Return the [X, Y] coordinate for the center point of the cell that contains the specified text.  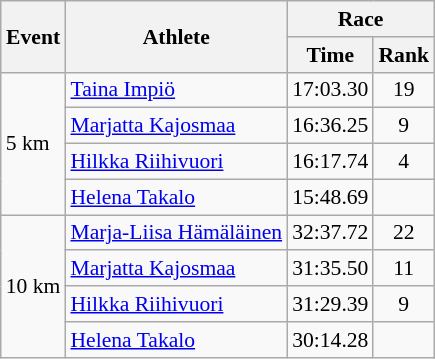
22 [404, 233]
10 km [34, 286]
Athlete [176, 36]
16:36.25 [330, 126]
Event [34, 36]
31:29.39 [330, 304]
Race [360, 19]
30:14.28 [330, 340]
15:48.69 [330, 197]
Marja-Liisa Hämäläinen [176, 233]
Taina Impiö [176, 90]
17:03.30 [330, 90]
11 [404, 269]
Time [330, 55]
5 km [34, 143]
31:35.50 [330, 269]
4 [404, 162]
Rank [404, 55]
16:17.74 [330, 162]
32:37.72 [330, 233]
19 [404, 90]
